Find where the given text appears and provide that cell's center as [X, Y] coordinate. 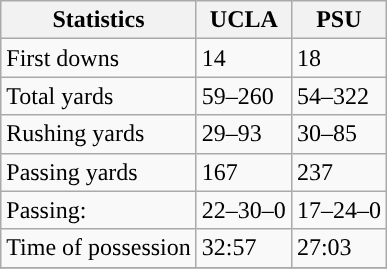
14 [244, 58]
Time of possession [99, 248]
54–322 [338, 96]
30–85 [338, 134]
59–260 [244, 96]
17–24–0 [338, 210]
Passing yards [99, 172]
UCLA [244, 20]
Statistics [99, 20]
32:57 [244, 248]
Rushing yards [99, 134]
First downs [99, 58]
22–30–0 [244, 210]
167 [244, 172]
Passing: [99, 210]
27:03 [338, 248]
29–93 [244, 134]
PSU [338, 20]
18 [338, 58]
237 [338, 172]
Total yards [99, 96]
